From the cell containing the given text, extract its center point as (X, Y) coordinate. 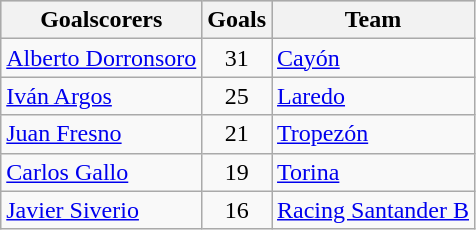
Alberto Dorronsoro (102, 58)
Juan Fresno (102, 134)
Goals (237, 20)
Torina (374, 172)
Iván Argos (102, 96)
Javier Siverio (102, 210)
16 (237, 210)
Laredo (374, 96)
Tropezón (374, 134)
Goalscorers (102, 20)
31 (237, 58)
Team (374, 20)
25 (237, 96)
21 (237, 134)
Racing Santander B (374, 210)
19 (237, 172)
Cayón (374, 58)
Carlos Gallo (102, 172)
